For the text-containing cell, return its midpoint in [x, y] coordinate format. 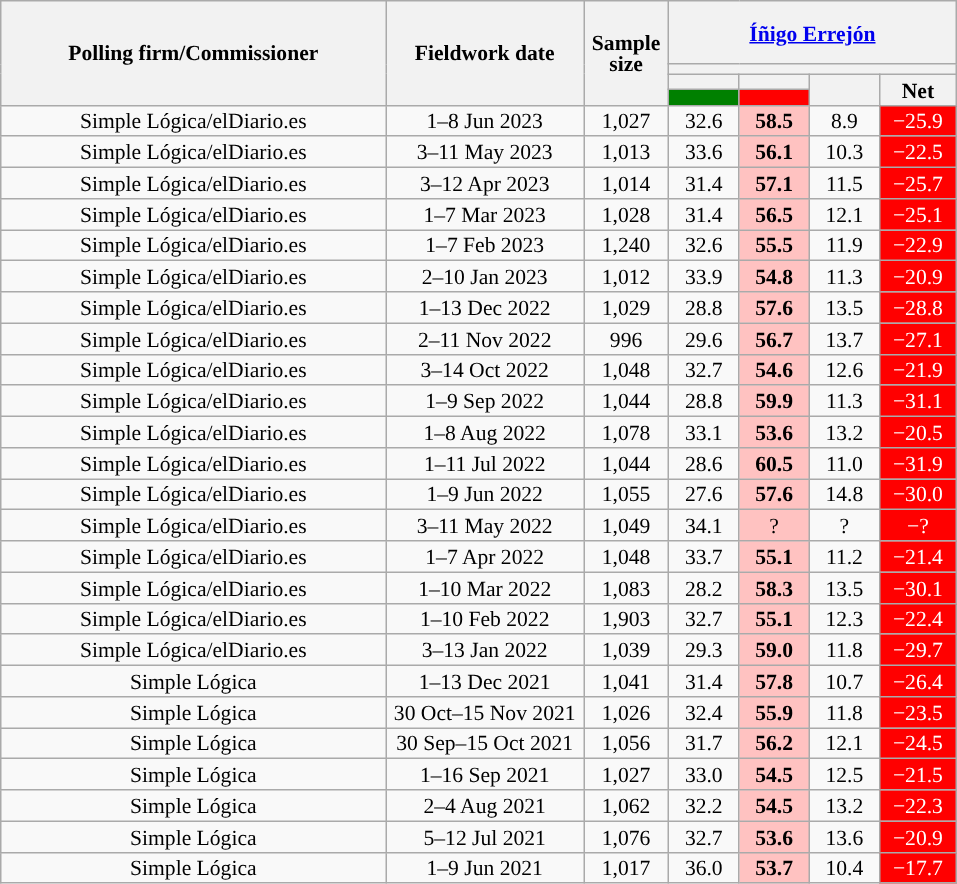
1,017 [626, 868]
29.6 [704, 338]
−20.5 [918, 432]
11.0 [844, 464]
30 Oct–15 Nov 2021 [485, 712]
27.6 [704, 494]
1,903 [626, 618]
11.9 [844, 246]
3–13 Jan 2022 [485, 650]
Polling firm/Commissioner [194, 53]
1–8 Aug 2022 [485, 432]
Fieldwork date [485, 53]
−24.5 [918, 744]
33.1 [704, 432]
53.7 [774, 868]
10.4 [844, 868]
−30.0 [918, 494]
−29.7 [918, 650]
32.2 [704, 806]
1–7 Mar 2023 [485, 214]
1,013 [626, 152]
59.9 [774, 402]
57.8 [774, 682]
54.6 [774, 370]
−22.3 [918, 806]
Sample size [626, 53]
2–10 Jan 2023 [485, 276]
−28.8 [918, 308]
30 Sep–15 Oct 2021 [485, 744]
2–4 Aug 2021 [485, 806]
1,056 [626, 744]
1–16 Sep 2021 [485, 774]
−31.1 [918, 402]
33.0 [704, 774]
12.3 [844, 618]
1–13 Dec 2021 [485, 682]
−25.1 [918, 214]
1–9 Sep 2022 [485, 402]
3–14 Oct 2022 [485, 370]
28.6 [704, 464]
58.3 [774, 588]
−25.7 [918, 184]
33.7 [704, 556]
3–12 Apr 2023 [485, 184]
1–10 Mar 2022 [485, 588]
1–9 Jun 2021 [485, 868]
10.3 [844, 152]
1,014 [626, 184]
33.6 [704, 152]
−22.4 [918, 618]
11.2 [844, 556]
3–11 May 2022 [485, 526]
54.8 [774, 276]
1,055 [626, 494]
−21.4 [918, 556]
1–11 Jul 2022 [485, 464]
1–7 Apr 2022 [485, 556]
−27.1 [918, 338]
34.1 [704, 526]
1,240 [626, 246]
1–9 Jun 2022 [485, 494]
55.5 [774, 246]
1–8 Jun 2023 [485, 120]
56.7 [774, 338]
1,076 [626, 836]
12.6 [844, 370]
−? [918, 526]
1,041 [626, 682]
8.9 [844, 120]
60.5 [774, 464]
−22.5 [918, 152]
1,028 [626, 214]
28.2 [704, 588]
31.7 [704, 744]
14.8 [844, 494]
5–12 Jul 2021 [485, 836]
−21.5 [918, 774]
−26.4 [918, 682]
1–7 Feb 2023 [485, 246]
29.3 [704, 650]
12.5 [844, 774]
1–10 Feb 2022 [485, 618]
−23.5 [918, 712]
56.2 [774, 744]
56.1 [774, 152]
−21.9 [918, 370]
1,012 [626, 276]
55.9 [774, 712]
13.7 [844, 338]
57.1 [774, 184]
996 [626, 338]
13.6 [844, 836]
1,029 [626, 308]
59.0 [774, 650]
1,083 [626, 588]
−25.9 [918, 120]
58.5 [774, 120]
2–11 Nov 2022 [485, 338]
1,049 [626, 526]
3–11 May 2023 [485, 152]
−31.9 [918, 464]
33.9 [704, 276]
1,062 [626, 806]
−22.9 [918, 246]
−30.1 [918, 588]
11.5 [844, 184]
10.7 [844, 682]
36.0 [704, 868]
1,039 [626, 650]
56.5 [774, 214]
Íñigo Errejón [813, 32]
−17.7 [918, 868]
32.4 [704, 712]
1,078 [626, 432]
Net [918, 90]
1,026 [626, 712]
1–13 Dec 2022 [485, 308]
